Capture the cell that displays the provided text and extract its (X, Y) central coordinate. 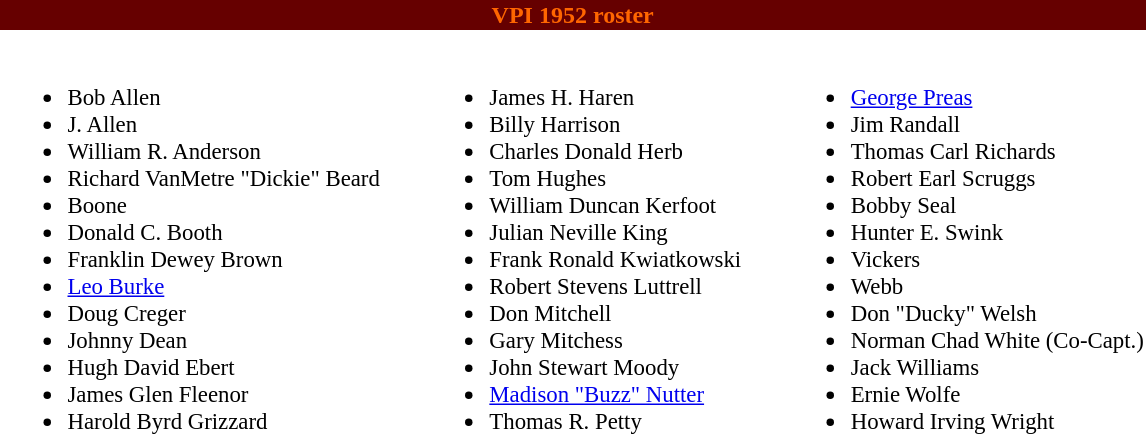
VPI 1952 roster (572, 15)
